Scan for the cell matching the given text and deliver its [x, y] coordinate at center. 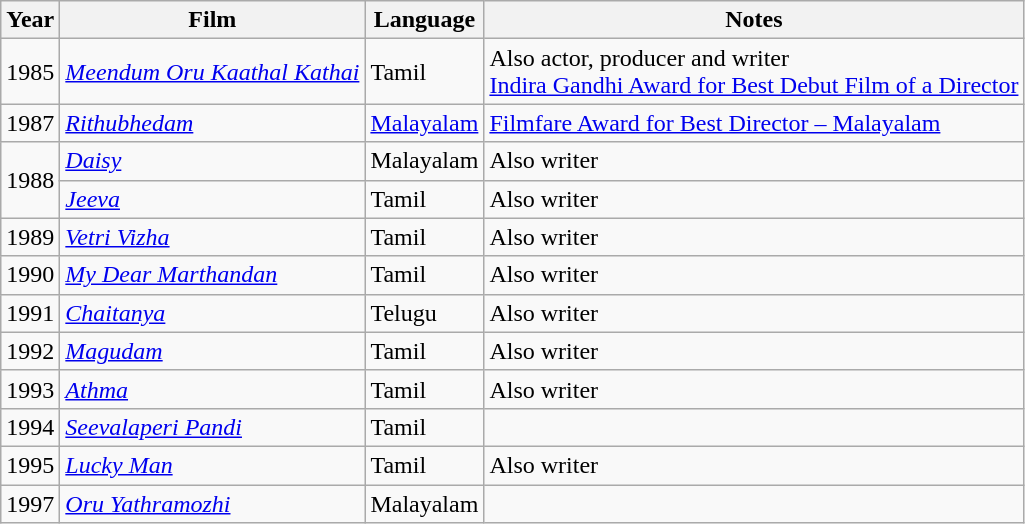
Year [30, 20]
Oru Yathramozhi [212, 503]
1993 [30, 389]
Language [424, 20]
Chaitanya [212, 313]
1997 [30, 503]
Also actor, producer and writerIndira Gandhi Award for Best Debut Film of a Director [754, 72]
Rithubhedam [212, 123]
Telugu [424, 313]
Jeeva [212, 199]
Meendum Oru Kaathal Kathai [212, 72]
1995 [30, 465]
Vetri Vizha [212, 237]
1985 [30, 72]
1989 [30, 237]
1992 [30, 351]
1988 [30, 180]
1994 [30, 427]
Filmfare Award for Best Director – Malayalam [754, 123]
Film [212, 20]
Seevalaperi Pandi [212, 427]
1987 [30, 123]
1991 [30, 313]
Notes [754, 20]
Daisy [212, 161]
Athma [212, 389]
Magudam [212, 351]
My Dear Marthandan [212, 275]
Lucky Man [212, 465]
1990 [30, 275]
